Identify which cell holds the provided text, then report its (x, y) central coordinate. 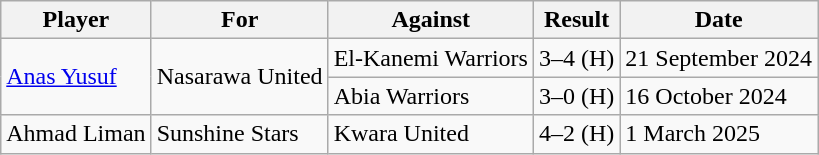
1 March 2025 (719, 134)
Player (76, 20)
3–4 (H) (576, 58)
21 September 2024 (719, 58)
4–2 (H) (576, 134)
Sunshine Stars (240, 134)
Date (719, 20)
El-Kanemi Warriors (430, 58)
Abia Warriors (430, 96)
Ahmad Liman (76, 134)
Anas Yusuf (76, 77)
Against (430, 20)
3–0 (H) (576, 96)
For (240, 20)
Nasarawa United (240, 77)
Result (576, 20)
16 October 2024 (719, 96)
Kwara United (430, 134)
